Return (x, y) of the center of cell containing provided text 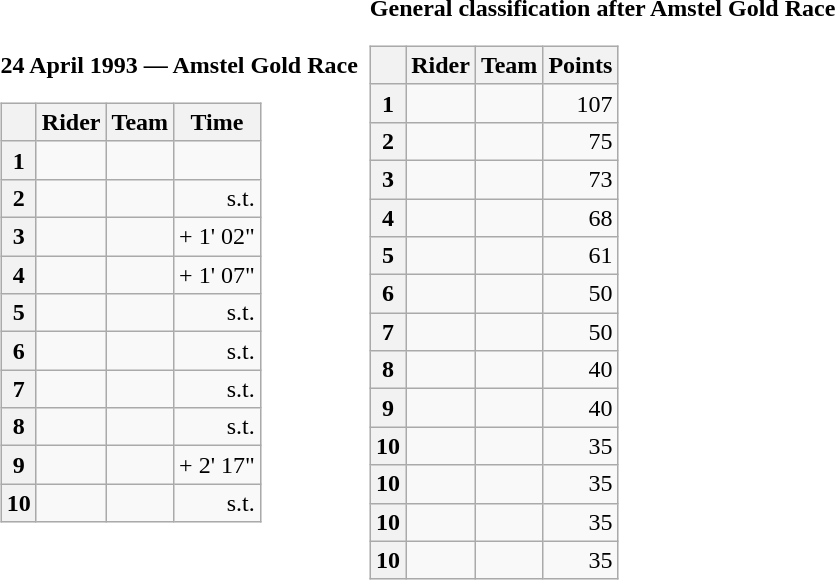
107 (580, 103)
73 (580, 179)
61 (580, 256)
+ 2' 17" (218, 465)
75 (580, 141)
+ 1' 02" (218, 237)
Points (580, 65)
Time (218, 122)
68 (580, 217)
+ 1' 07" (218, 275)
